Identify which cell holds the provided text, then report its (x, y) central coordinate. 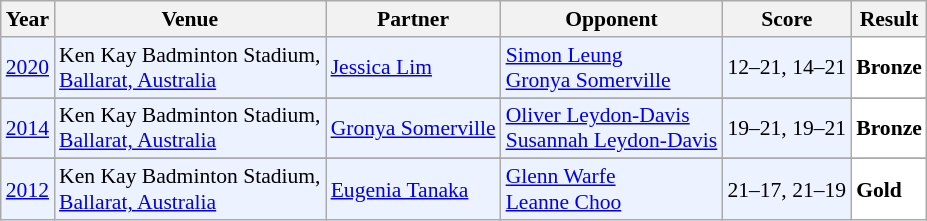
Gronya Somerville (414, 128)
Venue (190, 19)
Simon Leung Gronya Somerville (612, 68)
Oliver Leydon-Davis Susannah Leydon-Davis (612, 128)
19–21, 19–21 (786, 128)
Year (28, 19)
Jessica Lim (414, 68)
2014 (28, 128)
Glenn Warfe Leanne Choo (612, 190)
Result (889, 19)
Eugenia Tanaka (414, 190)
2012 (28, 190)
12–21, 14–21 (786, 68)
Partner (414, 19)
21–17, 21–19 (786, 190)
2020 (28, 68)
Gold (889, 190)
Opponent (612, 19)
Score (786, 19)
